Return the [X, Y] coordinate for the center point of the cell that contains the specified text.  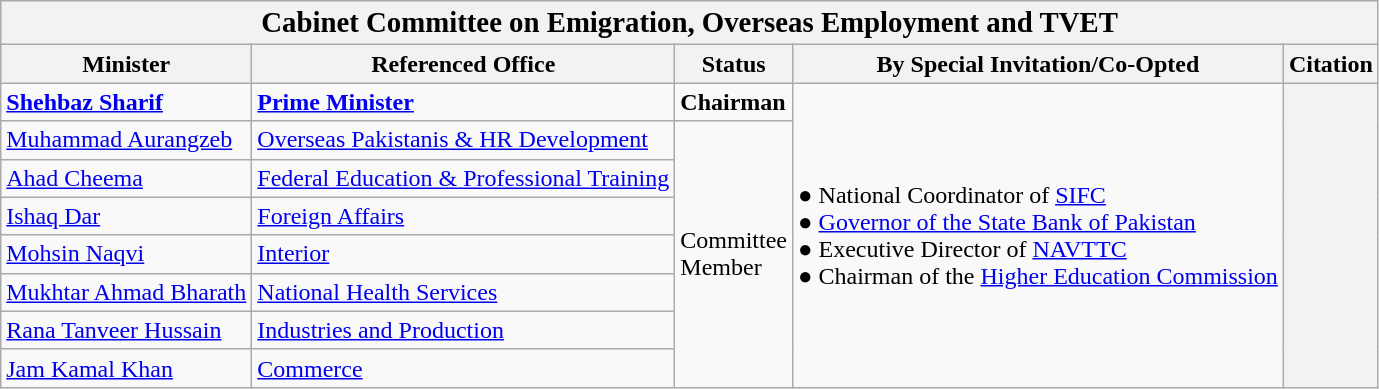
Muhammad Aurangzeb [126, 140]
Rana Tanveer Hussain [126, 330]
Prime Minister [464, 102]
Industries and Production [464, 330]
● National Coordinator of SIFC● Governor of the State Bank of Pakistan● Executive Director of NAVTTC● Chairman of the Higher Education Commission [1038, 235]
National Health Services [464, 292]
Overseas Pakistanis & HR Development [464, 140]
Commerce [464, 368]
By Special Invitation/Co-Opted [1038, 64]
CommitteeMember [734, 254]
Interior [464, 254]
Shehbaz Sharif [126, 102]
Mukhtar Ahmad Bharath [126, 292]
Mohsin Naqvi [126, 254]
Citation [1330, 64]
Chairman [734, 102]
Referenced Office [464, 64]
Federal Education & Professional Training [464, 178]
Cabinet Committee on Emigration, Overseas Employment and TVET [690, 23]
Minister [126, 64]
Ishaq Dar [126, 216]
Ahad Cheema [126, 178]
Jam Kamal Khan [126, 368]
Foreign Affairs [464, 216]
Status [734, 64]
